Identify which cell holds the provided text, then report its (x, y) central coordinate. 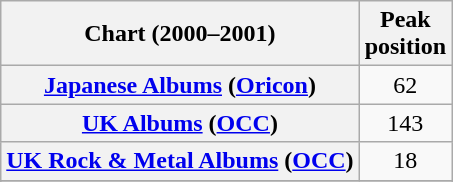
18 (405, 161)
UK Albums (OCC) (180, 123)
62 (405, 85)
Peak position (405, 34)
Chart (2000–2001) (180, 34)
Japanese Albums (Oricon) (180, 85)
143 (405, 123)
UK Rock & Metal Albums (OCC) (180, 161)
